Locate the cell with the specified text and output its [X, Y] center coordinate. 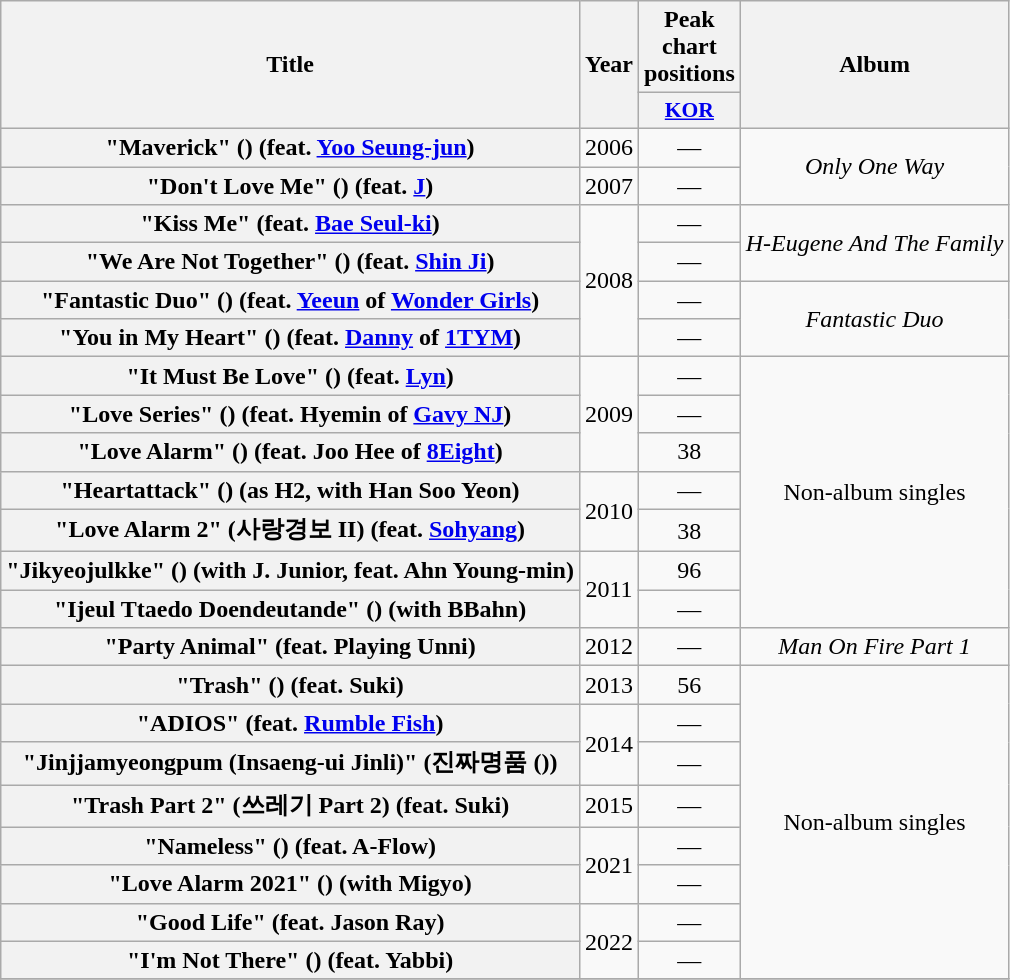
2012 [608, 647]
2011 [608, 590]
Fantastic Duo [874, 319]
"Love Alarm 2021" () (with Migyo) [290, 884]
"Trash" () (feat. Suki) [290, 685]
H-Eugene And The Family [874, 243]
2022 [608, 941]
Man On Fire Part 1 [874, 647]
96 [689, 571]
"Jikyeojulkke" () (with J. Junior, feat. Ahn Young-min) [290, 571]
"Heartattack" () (as H2, with Han Soo Yeon) [290, 490]
"Love Series" () (feat. Hyemin of Gavy NJ) [290, 414]
Year [608, 65]
2015 [608, 806]
Peak chart positions [689, 47]
Only One Way [874, 166]
"We Are Not Together" () (feat. Shin Ji) [290, 262]
"Nameless" () (feat. A-Flow) [290, 846]
"Good Life" (feat. Jason Ray) [290, 922]
"Love Alarm" () (feat. Joo Hee of 8Eight) [290, 452]
"Maverick" () (feat. Yoo Seung-jun) [290, 147]
"ADIOS" (feat. Rumble Fish) [290, 723]
2009 [608, 414]
"I'm Not There" () (feat. Yabbi) [290, 960]
"Jinjjamyeongpum (Insaeng-ui Jinli)" (진짜명품 ()) [290, 764]
"Kiss Me" (feat. Bae Seul-ki) [290, 224]
Album [874, 65]
Title [290, 65]
2013 [608, 685]
"You in My Heart" () (feat. Danny of 1TYM) [290, 338]
2021 [608, 865]
2008 [608, 281]
56 [689, 685]
2006 [608, 147]
"It Must Be Love" () (feat. Lyn) [290, 376]
2014 [608, 744]
2007 [608, 185]
"Ijeul Ttaedo Doendeutande" () (with BBahn) [290, 609]
2010 [608, 512]
"Don't Love Me" () (feat. J) [290, 185]
"Love Alarm 2" (사랑경보 II) (feat. Sohyang) [290, 530]
"Trash Part 2" (쓰레기 Part 2) (feat. Suki) [290, 806]
"Party Animal" (feat. Playing Unni) [290, 647]
KOR [689, 111]
"Fantastic Duo" () (feat. Yeeun of Wonder Girls) [290, 300]
